Locate the cell with the specified text and output its (x, y) center coordinate. 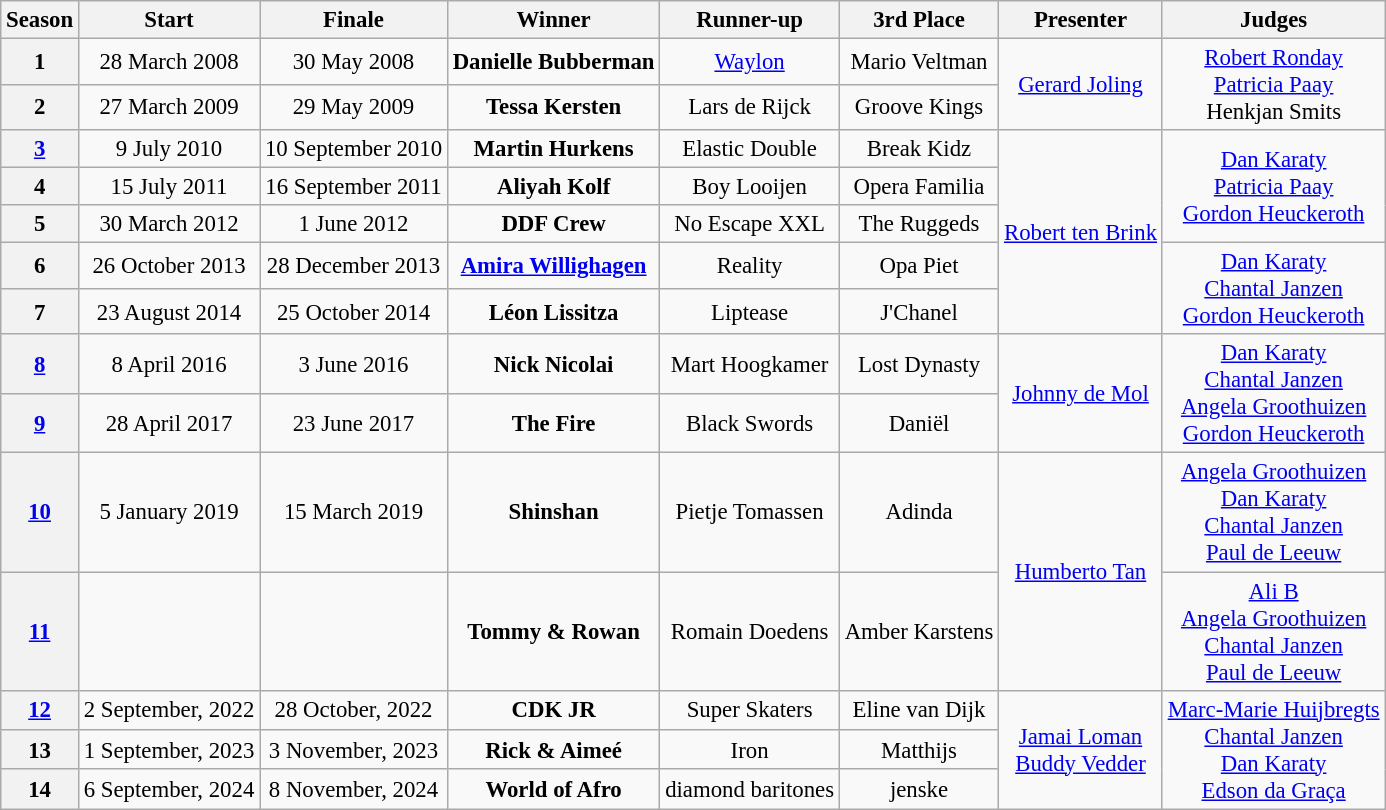
2 (40, 107)
Start (168, 20)
8 (40, 364)
Tessa Kersten (553, 107)
Amber Karstens (918, 632)
10 September 2010 (354, 149)
Gerard Joling (1081, 85)
Humberto Tan (1081, 572)
Nick Nicolai (553, 364)
J'Chanel (918, 312)
14 (40, 789)
26 October 2013 (168, 266)
Waylon (750, 62)
Opa Piet (918, 266)
9 July 2010 (168, 149)
World of Afro (553, 789)
The Ruggeds (918, 224)
9 (40, 424)
DDF Crew (553, 224)
3 November, 2023 (354, 750)
Pietje Tomassen (750, 512)
8 April 2016 (168, 364)
15 March 2019 (354, 512)
Tommy & Rowan (553, 632)
28 December 2013 (354, 266)
11 (40, 632)
3 (40, 149)
6 (40, 266)
Marc-Marie HuijbregtsChantal JanzenDan KaratyEdson da Graça (1274, 750)
Elastic Double (750, 149)
Mario Veltman (918, 62)
30 March 2012 (168, 224)
30 May 2008 (354, 62)
Season (40, 20)
Super Skaters (750, 710)
Robert ten Brink (1081, 232)
16 September 2011 (354, 187)
2 September, 2022 (168, 710)
Break Kidz (918, 149)
Amira Willighagen (553, 266)
Shinshan (553, 512)
1 September, 2023 (168, 750)
10 (40, 512)
28 April 2017 (168, 424)
Léon Lissitza (553, 312)
1 (40, 62)
diamond baritones (750, 789)
Matthijs (918, 750)
3 June 2016 (354, 364)
4 (40, 187)
Groove Kings (918, 107)
29 May 2009 (354, 107)
Johnny de Mol (1081, 394)
Ali BAngela GroothuizenChantal JanzenPaul de Leeuw (1274, 632)
5 January 2019 (168, 512)
Runner-up (750, 20)
Adinda (918, 512)
Reality (750, 266)
7 (40, 312)
1 June 2012 (354, 224)
3rd Place (918, 20)
CDK JR (553, 710)
Lost Dynasty (918, 364)
Winner (553, 20)
Dan KaratyChantal JanzenAngela Groothuizen Gordon Heuckeroth (1274, 394)
25 October 2014 (354, 312)
Judges (1274, 20)
Angela GroothuizenDan KaratyChantal JanzenPaul de Leeuw (1274, 512)
Eline van Dijk (918, 710)
Martin Hurkens (553, 149)
Presenter (1081, 20)
Dan KaratyPatricia PaayGordon Heuckeroth (1274, 186)
Finale (354, 20)
jenske (918, 789)
5 (40, 224)
No Escape XXL (750, 224)
Black Swords (750, 424)
Lars de Rijck (750, 107)
Daniël (918, 424)
Romain Doedens (750, 632)
23 June 2017 (354, 424)
12 (40, 710)
Aliyah Kolf (553, 187)
Danielle Bubberman (553, 62)
13 (40, 750)
Liptease (750, 312)
Opera Familia (918, 187)
28 October, 2022 (354, 710)
28 March 2008 (168, 62)
Mart Hoogkamer (750, 364)
Dan KaratyChantal JanzenGordon Heuckeroth (1274, 289)
Robert RondayPatricia PaayHenkjan Smits (1274, 85)
23 August 2014 (168, 312)
15 July 2011 (168, 187)
27 March 2009 (168, 107)
Iron (750, 750)
Jamai LomanBuddy Vedder (1081, 750)
Boy Looijen (750, 187)
Rick & Aimeé (553, 750)
6 September, 2024 (168, 789)
The Fire (553, 424)
8 November, 2024 (354, 789)
